Return [x, y] of the center of cell containing provided text 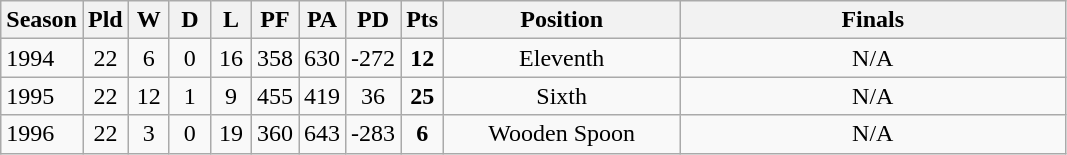
25 [422, 96]
36 [374, 96]
19 [230, 134]
-272 [374, 58]
9 [230, 96]
Finals [873, 20]
Season [42, 20]
Pld [105, 20]
1996 [42, 134]
1995 [42, 96]
Pts [422, 20]
Position [562, 20]
3 [148, 134]
W [148, 20]
1994 [42, 58]
419 [322, 96]
358 [274, 58]
455 [274, 96]
630 [322, 58]
360 [274, 134]
1 [190, 96]
PD [374, 20]
Eleventh [562, 58]
PA [322, 20]
643 [322, 134]
Sixth [562, 96]
D [190, 20]
-283 [374, 134]
16 [230, 58]
L [230, 20]
PF [274, 20]
Wooden Spoon [562, 134]
